Return the (X, Y) coordinate for the center point of the cell that contains the specified text.  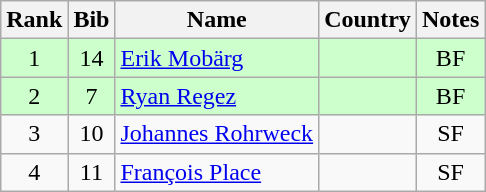
Johannes Rohrweck (217, 134)
3 (34, 134)
Notes (450, 20)
Ryan Regez (217, 96)
François Place (217, 172)
14 (92, 58)
7 (92, 96)
10 (92, 134)
Erik Mobärg (217, 58)
2 (34, 96)
Rank (34, 20)
11 (92, 172)
Bib (92, 20)
1 (34, 58)
4 (34, 172)
Name (217, 20)
Country (368, 20)
